Detect which cell encompasses the target text, then output its (x, y) center coordinate. 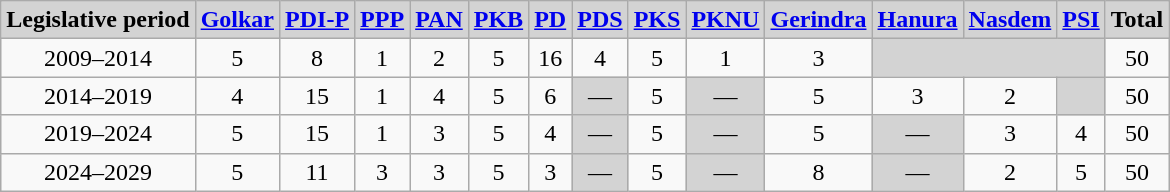
2019–2024 (98, 134)
Hanura (918, 20)
16 (550, 58)
PKS (657, 20)
Nasdem (1010, 20)
PDS (600, 20)
PDI-P (318, 20)
PKNU (726, 20)
Gerindra (818, 20)
Total (1137, 20)
2024–2029 (98, 172)
PAN (440, 20)
PKB (498, 20)
11 (318, 172)
PSI (1081, 20)
2009–2014 (98, 58)
2014–2019 (98, 96)
PPP (382, 20)
Golkar (237, 20)
Legislative period (98, 20)
PD (550, 20)
6 (550, 96)
